Provide the (X, Y) coordinate of the cell's center where the given text is located.  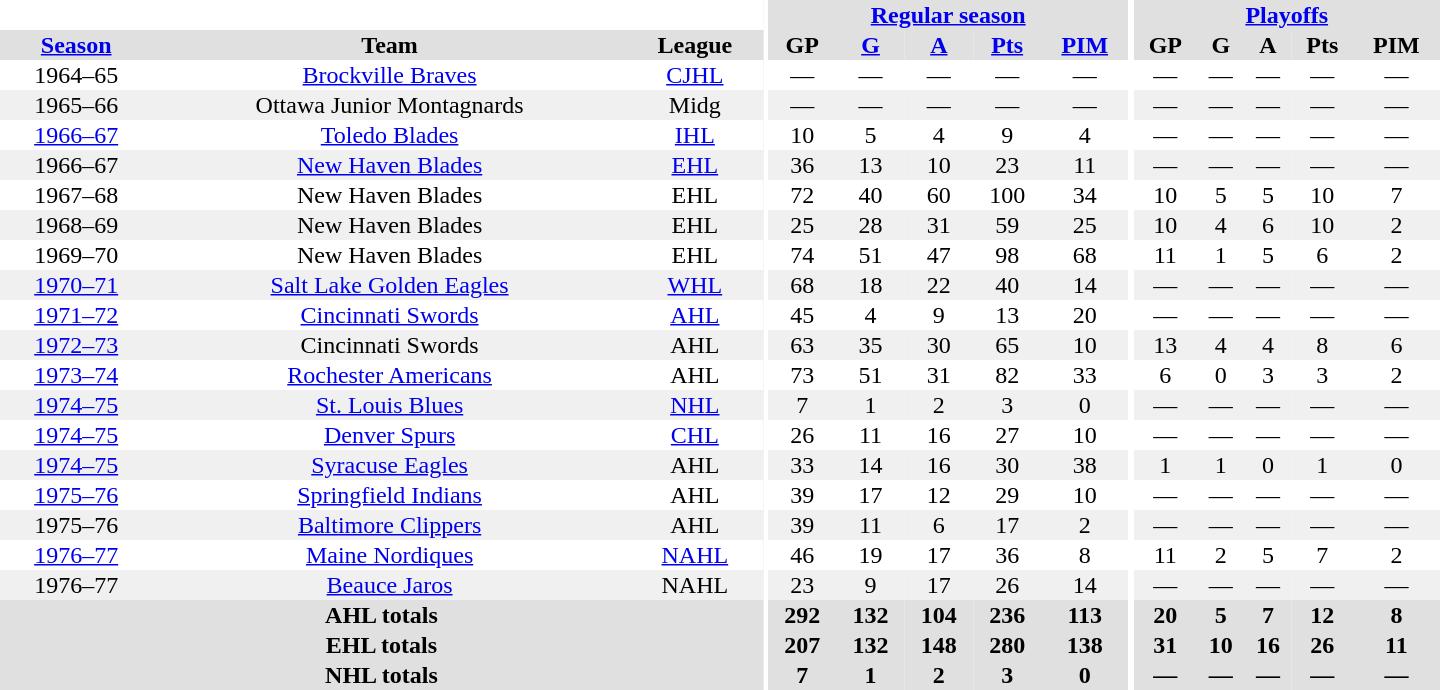
Playoffs (1286, 15)
46 (802, 555)
1965–66 (76, 105)
Ottawa Junior Montagnards (389, 105)
EHL totals (382, 645)
59 (1007, 225)
Beauce Jaros (389, 585)
292 (802, 615)
NHL (695, 405)
138 (1084, 645)
207 (802, 645)
1971–72 (76, 315)
Denver Spurs (389, 435)
104 (939, 615)
Toledo Blades (389, 135)
WHL (695, 285)
47 (939, 255)
Season (76, 45)
St. Louis Blues (389, 405)
18 (870, 285)
98 (1007, 255)
148 (939, 645)
113 (1084, 615)
38 (1084, 465)
45 (802, 315)
100 (1007, 195)
34 (1084, 195)
28 (870, 225)
AHL totals (382, 615)
Baltimore Clippers (389, 525)
72 (802, 195)
73 (802, 375)
Springfield Indians (389, 495)
Rochester Americans (389, 375)
NHL totals (382, 675)
IHL (695, 135)
74 (802, 255)
1968–69 (76, 225)
65 (1007, 345)
Syracuse Eagles (389, 465)
1967–68 (76, 195)
CHL (695, 435)
Team (389, 45)
29 (1007, 495)
Midg (695, 105)
63 (802, 345)
1973–74 (76, 375)
236 (1007, 615)
35 (870, 345)
1970–71 (76, 285)
1972–73 (76, 345)
CJHL (695, 75)
Maine Nordiques (389, 555)
22 (939, 285)
Salt Lake Golden Eagles (389, 285)
1969–70 (76, 255)
Brockville Braves (389, 75)
Regular season (948, 15)
82 (1007, 375)
60 (939, 195)
27 (1007, 435)
League (695, 45)
1964–65 (76, 75)
280 (1007, 645)
19 (870, 555)
